Return the (X, Y) coordinate for the center point of the cell that contains the specified text.  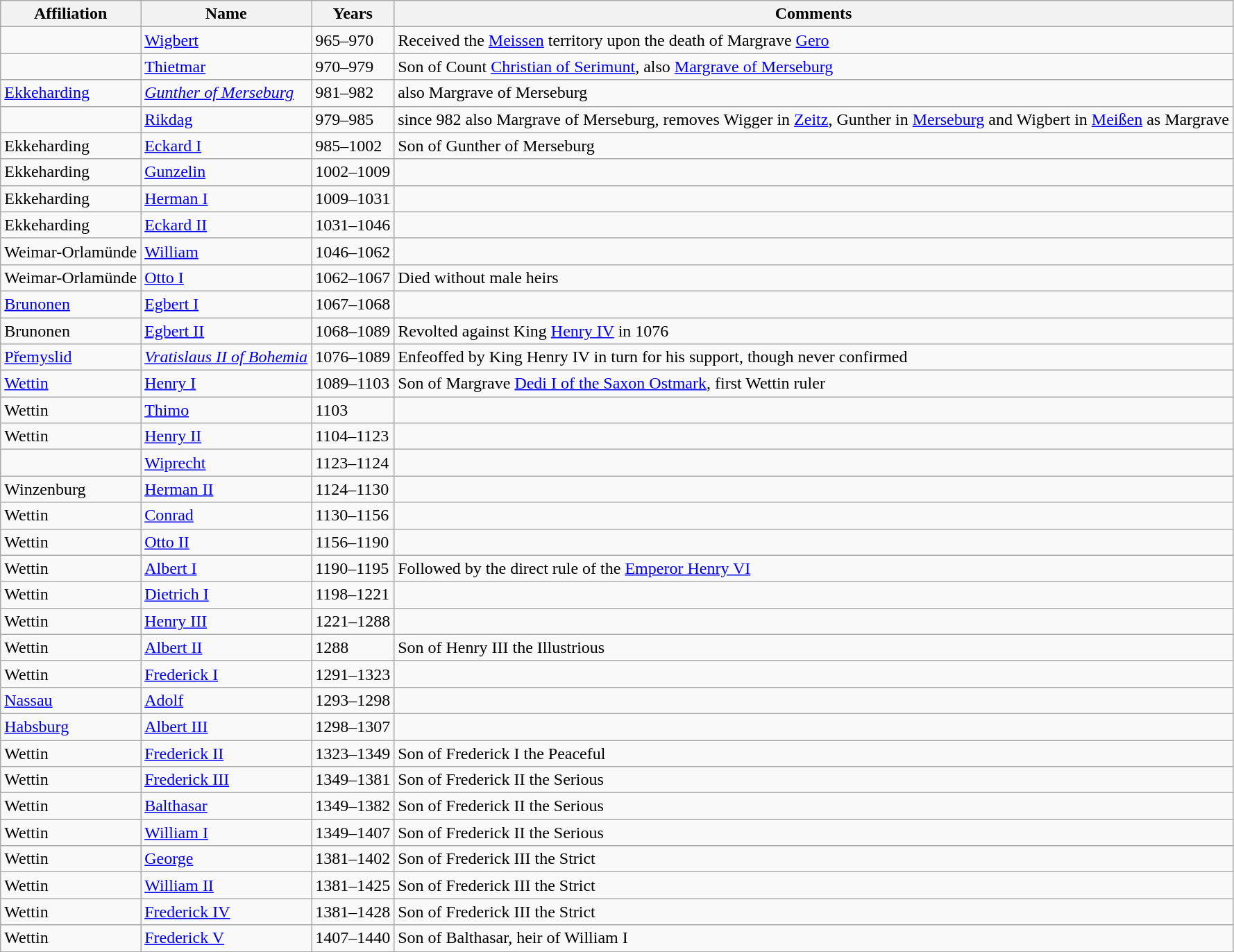
1124–1130 (353, 489)
Affiliation (71, 14)
1381–1402 (353, 859)
1349–1382 (353, 806)
1190–1195 (353, 568)
Years (353, 14)
since 982 also Margrave of Merseburg, removes Wigger in Zeitz, Gunther in Merseburg and Wigbert in Meißen as Margrave (813, 119)
Wigbert (226, 40)
965–970 (353, 40)
also Margrave of Merseburg (813, 93)
Son of Count Christian of Serimunt, also Margrave of Merseburg (813, 67)
Otto II (226, 542)
Son of Frederick I the Peaceful (813, 753)
979–985 (353, 119)
Received the Meissen territory upon the death of Margrave Gero (813, 40)
Son of Margrave Dedi I of the Saxon Ostmark, first Wettin ruler (813, 384)
1103 (353, 410)
Comments (813, 14)
Son of Henry III the Illustrious (813, 647)
Albert I (226, 568)
Enfeoffed by King Henry IV in turn for his support, though never confirmed (813, 357)
Egbert II (226, 331)
Followed by the direct rule of the Emperor Henry VI (813, 568)
1291–1323 (353, 674)
1009–1031 (353, 198)
Wiprecht (226, 463)
Frederick I (226, 674)
1123–1124 (353, 463)
Frederick II (226, 753)
1293–1298 (353, 700)
Balthasar (226, 806)
George (226, 859)
Herman II (226, 489)
Henry III (226, 621)
1089–1103 (353, 384)
Son of Gunther of Merseburg (813, 146)
1067–1068 (353, 304)
Otto I (226, 278)
1198–1221 (353, 595)
Herman I (226, 198)
1130–1156 (353, 516)
Thimo (226, 410)
William II (226, 885)
1104–1123 (353, 436)
1002–1009 (353, 172)
Albert III (226, 726)
1046–1062 (353, 251)
Albert II (226, 647)
1407–1440 (353, 938)
Henry I (226, 384)
Eckard II (226, 225)
Eckard I (226, 146)
1298–1307 (353, 726)
Vratislaus II of Bohemia (226, 357)
1349–1407 (353, 833)
1062–1067 (353, 278)
Frederick IV (226, 912)
970–979 (353, 67)
Gunzelin (226, 172)
985–1002 (353, 146)
Thietmar (226, 67)
Frederick III (226, 780)
Son of Balthasar, heir of William I (813, 938)
1323–1349 (353, 753)
1156–1190 (353, 542)
Revolted against King Henry IV in 1076 (813, 331)
Frederick V (226, 938)
Name (226, 14)
William I (226, 833)
1381–1425 (353, 885)
1349–1381 (353, 780)
Died without male heirs (813, 278)
Habsburg (71, 726)
Winzenburg (71, 489)
Adolf (226, 700)
1068–1089 (353, 331)
1288 (353, 647)
William (226, 251)
Rikdag (226, 119)
Egbert I (226, 304)
Conrad (226, 516)
Dietrich I (226, 595)
1381–1428 (353, 912)
Nassau (71, 700)
Gunther of Merseburg (226, 93)
1076–1089 (353, 357)
1221–1288 (353, 621)
1031–1046 (353, 225)
Přemyslid (71, 357)
981–982 (353, 93)
Henry II (226, 436)
